Output the [x, y] coordinate of the center of the cell containing the given text.  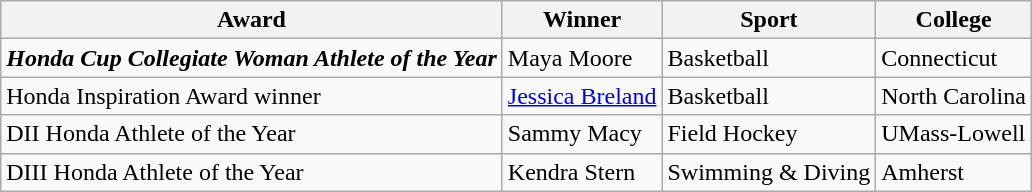
Jessica Breland [582, 96]
UMass-Lowell [954, 134]
DIII Honda Athlete of the Year [252, 172]
Honda Cup Collegiate Woman Athlete of the Year [252, 58]
DII Honda Athlete of the Year [252, 134]
Connecticut [954, 58]
Honda Inspiration Award winner [252, 96]
Sport [769, 20]
Field Hockey [769, 134]
North Carolina [954, 96]
Swimming & Diving [769, 172]
Sammy Macy [582, 134]
Award [252, 20]
College [954, 20]
Kendra Stern [582, 172]
Winner [582, 20]
Amherst [954, 172]
Maya Moore [582, 58]
